Locate the cell with the specified text and output its (x, y) center coordinate. 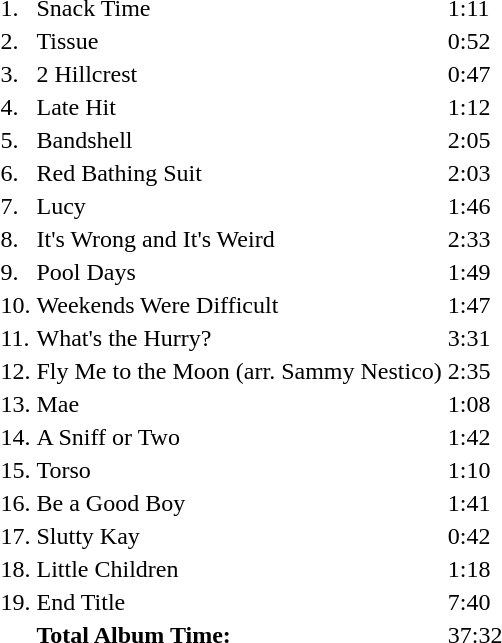
Weekends Were Difficult (239, 305)
It's Wrong and It's Weird (239, 239)
Lucy (239, 206)
Bandshell (239, 140)
Little Children (239, 569)
2 Hillcrest (239, 74)
Slutty Kay (239, 536)
Mae (239, 404)
End Title (239, 602)
Be a Good Boy (239, 503)
Fly Me to the Moon (arr. Sammy Nestico) (239, 371)
A Sniff or Two (239, 437)
Late Hit (239, 107)
Pool Days (239, 272)
Torso (239, 470)
Red Bathing Suit (239, 173)
What's the Hurry? (239, 338)
Tissue (239, 41)
